Pinpoint the cell where the given text exists, returning its [X, Y] midpoint coordinate. 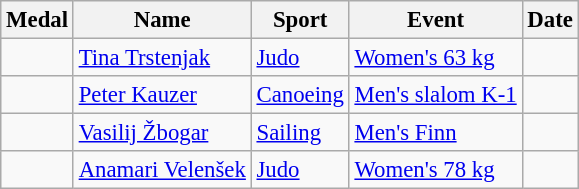
Women's 63 kg [436, 58]
Vasilij Žbogar [162, 133]
Event [436, 20]
Canoeing [300, 95]
Medal [38, 20]
Men's slalom K-1 [436, 95]
Women's 78 kg [436, 170]
Peter Kauzer [162, 95]
Men's Finn [436, 133]
Anamari Velenšek [162, 170]
Name [162, 20]
Sport [300, 20]
Tina Trstenjak [162, 58]
Date [550, 20]
Sailing [300, 133]
